Detect which cell encompasses the target text, then output its (X, Y) center coordinate. 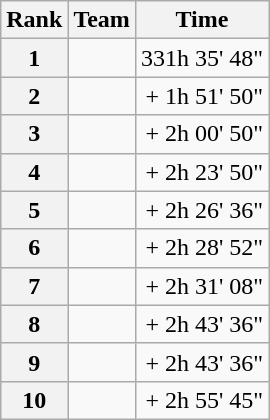
10 (34, 400)
+ 2h 31' 08" (202, 286)
+ 2h 00' 50" (202, 134)
1 (34, 58)
4 (34, 172)
+ 1h 51' 50" (202, 96)
5 (34, 210)
8 (34, 324)
+ 2h 55' 45" (202, 400)
+ 2h 28' 52" (202, 248)
7 (34, 286)
6 (34, 248)
Time (202, 20)
Rank (34, 20)
+ 2h 23' 50" (202, 172)
3 (34, 134)
Team (102, 20)
+ 2h 26' 36" (202, 210)
331h 35' 48" (202, 58)
2 (34, 96)
9 (34, 362)
